Determine the (X, Y) coordinate at the center of the cell enclosing the given text.  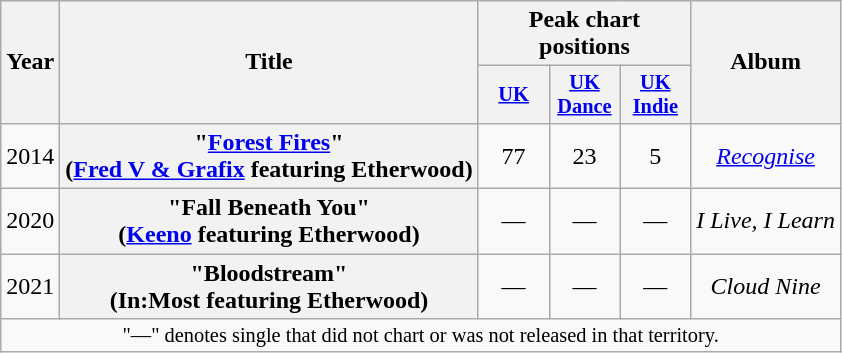
Peak chart positions (584, 34)
23 (584, 156)
2014 (30, 156)
2020 (30, 222)
Title (269, 62)
UKIndie (656, 95)
I Live, I Learn (766, 222)
Cloud Nine (766, 286)
Album (766, 62)
UK (514, 95)
Year (30, 62)
Recognise (766, 156)
"Bloodstream"(In:Most featuring Etherwood) (269, 286)
"Forest Fires"(Fred V & Grafix featuring Etherwood) (269, 156)
2021 (30, 286)
77 (514, 156)
"—" denotes single that did not chart or was not released in that territory. (421, 336)
"Fall Beneath You"(Keeno featuring Etherwood) (269, 222)
UKDance (584, 95)
5 (656, 156)
